For the text-containing cell, return its midpoint in [x, y] coordinate format. 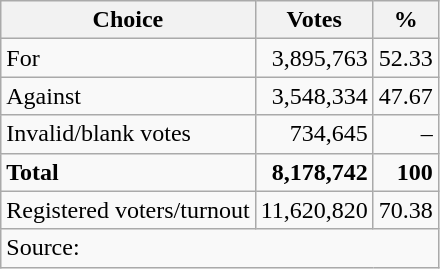
% [406, 20]
Total [128, 172]
47.67 [406, 96]
Against [128, 96]
Registered voters/turnout [128, 210]
3,895,763 [314, 58]
Invalid/blank votes [128, 134]
11,620,820 [314, 210]
3,548,334 [314, 96]
8,178,742 [314, 172]
– [406, 134]
70.38 [406, 210]
For [128, 58]
Source: [220, 248]
52.33 [406, 58]
Votes [314, 20]
Choice [128, 20]
100 [406, 172]
734,645 [314, 134]
